Determine the (X, Y) coordinate at the center of the cell enclosing the given text.  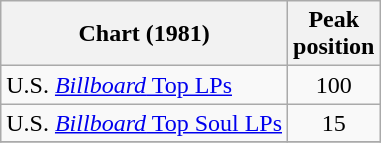
100 (334, 85)
U.S. Billboard Top Soul LPs (144, 123)
U.S. Billboard Top LPs (144, 85)
Chart (1981) (144, 34)
Peakposition (334, 34)
15 (334, 123)
